Provide the (X, Y) coordinate of the cell's center where the given text is located.  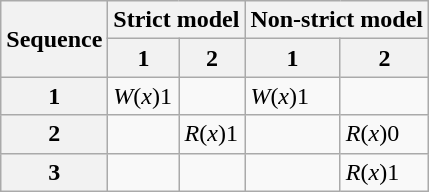
3 (54, 172)
Strict model (176, 20)
R(x)0 (384, 134)
Non-strict model (337, 20)
Sequence (54, 39)
